Capture the cell that displays the provided text and extract its [x, y] central coordinate. 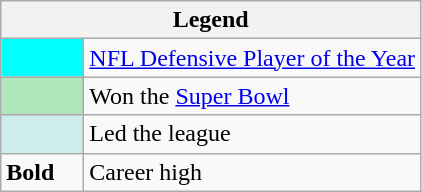
Won the Super Bowl [252, 96]
Bold [42, 172]
Career high [252, 172]
Led the league [252, 134]
NFL Defensive Player of the Year [252, 58]
Legend [211, 20]
